Extract the (X, Y) coordinate from the center of the cell holding the provided text.  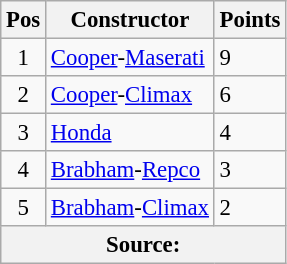
Points (250, 20)
Brabham-Repco (130, 170)
Cooper-Maserati (130, 58)
5 (24, 208)
9 (250, 58)
1 (24, 58)
Constructor (130, 20)
Honda (130, 133)
Source: (144, 245)
6 (250, 95)
Brabham-Climax (130, 208)
Cooper-Climax (130, 95)
Pos (24, 20)
